Determine the [X, Y] coordinate at the center of the cell enclosing the given text.  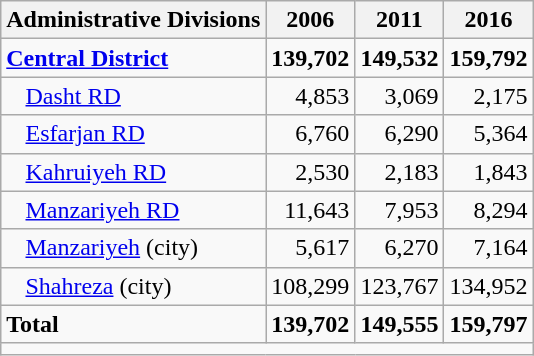
Administrative Divisions [134, 20]
134,952 [488, 286]
3,069 [400, 96]
6,290 [400, 134]
11,643 [310, 210]
7,164 [488, 248]
108,299 [310, 286]
7,953 [400, 210]
159,792 [488, 58]
149,555 [400, 324]
2,183 [400, 172]
Dasht RD [134, 96]
2006 [310, 20]
Shahreza (city) [134, 286]
Manzariyeh RD [134, 210]
149,532 [400, 58]
2,175 [488, 96]
Manzariyeh (city) [134, 248]
5,617 [310, 248]
2011 [400, 20]
Total [134, 324]
Esfarjan RD [134, 134]
Kahruiyeh RD [134, 172]
2,530 [310, 172]
6,270 [400, 248]
6,760 [310, 134]
2016 [488, 20]
123,767 [400, 286]
159,797 [488, 324]
4,853 [310, 96]
1,843 [488, 172]
8,294 [488, 210]
Central District [134, 58]
5,364 [488, 134]
